Return (X, Y) of the center of cell containing provided text 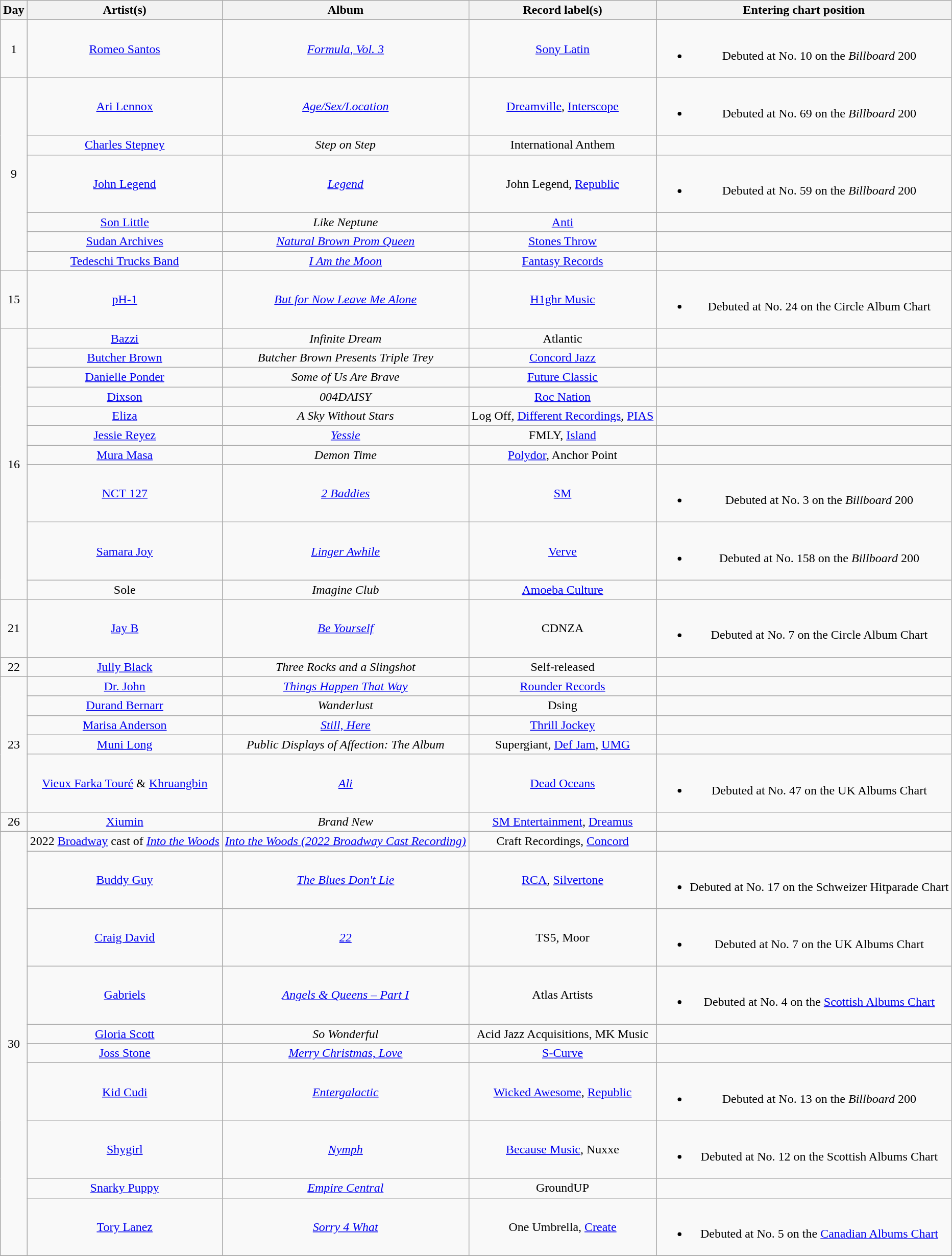
Joss Stone (125, 1053)
2 Baddies (345, 493)
Wicked Awesome, Republic (563, 1092)
Supergiant, Def Jam, UMG (563, 744)
Debuted at No. 17 on the Schweizer Hitparade Chart (804, 879)
Be Yourself (345, 628)
Public Displays of Affection: The Album (345, 744)
Atlantic (563, 338)
Muni Long (125, 744)
Sudan Archives (125, 241)
Day (14, 10)
Entergalactic (345, 1092)
The Blues Don't Lie (345, 879)
Bazzi (125, 338)
Infinite Dream (345, 338)
Concord Jazz (563, 357)
Verve (563, 551)
Son Little (125, 222)
Jay B (125, 628)
Thrill Jockey (563, 725)
Ali (345, 783)
Eliza (125, 416)
One Umbrella, Create (563, 1226)
Polydor, Anchor Point (563, 455)
Age/Sex/Location (345, 106)
Romeo Santos (125, 49)
Merry Christmas, Love (345, 1053)
Entering chart position (804, 10)
26 (14, 822)
Artist(s) (125, 10)
Debuted at No. 4 on the Scottish Albums Chart (804, 996)
FMLY, Island (563, 436)
30 (14, 1044)
Jully Black (125, 667)
Debuted at No. 158 on the Billboard 200 (804, 551)
16 (14, 464)
CDNZA (563, 628)
Wanderlust (345, 706)
Debuted at No. 59 on the Billboard 200 (804, 184)
Self-released (563, 667)
Marisa Anderson (125, 725)
Debuted at No. 7 on the Circle Album Chart (804, 628)
Dsing (563, 706)
Imagine Club (345, 590)
Sole (125, 590)
Acid Jazz Acquisitions, MK Music (563, 1034)
Debuted at No. 47 on the UK Albums Chart (804, 783)
Linger Awhile (345, 551)
A Sky Without Stars (345, 416)
Three Rocks and a Slingshot (345, 667)
Tedeschi Trucks Band (125, 261)
Butcher Brown (125, 357)
Formula, Vol. 3 (345, 49)
Step on Step (345, 145)
Roc Nation (563, 397)
Fantasy Records (563, 261)
Durand Bernarr (125, 706)
Record label(s) (563, 10)
Tory Lanez (125, 1226)
Because Music, Nuxxe (563, 1150)
I Am the Moon (345, 261)
Dreamville, Interscope (563, 106)
Buddy Guy (125, 879)
Jessie Reyez (125, 436)
23 (14, 744)
RCA, Silvertone (563, 879)
Danielle Ponder (125, 377)
Empire Central (345, 1188)
Angels & Queens – Part I (345, 996)
Still, Here (345, 725)
Anti (563, 222)
2022 Broadway cast of Into the Woods (125, 841)
Samara Joy (125, 551)
Dr. John (125, 686)
Debuted at No. 13 on the Billboard 200 (804, 1092)
Like Neptune (345, 222)
Debuted at No. 24 on the Circle Album Chart (804, 299)
Ari Lennox (125, 106)
1 (14, 49)
Craft Recordings, Concord (563, 841)
Demon Time (345, 455)
Yessie (345, 436)
Atlas Artists (563, 996)
Shygirl (125, 1150)
Debuted at No. 12 on the Scottish Albums Chart (804, 1150)
Mura Masa (125, 455)
Some of Us Are Brave (345, 377)
NCT 127 (125, 493)
Debuted at No. 3 on the Billboard 200 (804, 493)
Debuted at No. 5 on the Canadian Albums Chart (804, 1226)
Dixson (125, 397)
Legend (345, 184)
21 (14, 628)
Sony Latin (563, 49)
15 (14, 299)
Gloria Scott (125, 1034)
Debuted at No. 69 on the Billboard 200 (804, 106)
Amoeba Culture (563, 590)
Natural Brown Prom Queen (345, 241)
Xiumin (125, 822)
Snarky Puppy (125, 1188)
GroundUP (563, 1188)
John Legend (125, 184)
Gabriels (125, 996)
Into the Woods (2022 Broadway Cast Recording) (345, 841)
SM (563, 493)
Album (345, 10)
Log Off, Different Recordings, PIAS (563, 416)
SM Entertainment, Dreamus (563, 822)
9 (14, 174)
John Legend, Republic (563, 184)
Sorry 4 What (345, 1226)
Nymph (345, 1150)
Craig David (125, 937)
pH-1 (125, 299)
Stones Throw (563, 241)
But for Now Leave Me Alone (345, 299)
Brand New (345, 822)
Dead Oceans (563, 783)
Rounder Records (563, 686)
H1ghr Music (563, 299)
Debuted at No. 10 on the Billboard 200 (804, 49)
Butcher Brown Presents Triple Trey (345, 357)
004DAISY (345, 397)
S-Curve (563, 1053)
Debuted at No. 7 on the UK Albums Chart (804, 937)
Future Classic (563, 377)
International Anthem (563, 145)
Charles Stepney (125, 145)
TS5, Moor (563, 937)
Kid Cudi (125, 1092)
Vieux Farka Touré & Khruangbin (125, 783)
Things Happen That Way (345, 686)
So Wonderful (345, 1034)
